For the text-containing cell, return its midpoint in [X, Y] coordinate format. 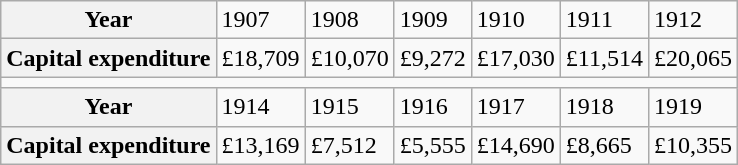
1912 [692, 20]
£10,355 [692, 145]
1916 [432, 107]
£5,555 [432, 145]
1911 [604, 20]
£10,070 [350, 58]
£11,514 [604, 58]
1914 [260, 107]
£8,665 [604, 145]
1918 [604, 107]
£18,709 [260, 58]
£9,272 [432, 58]
£7,512 [350, 145]
1915 [350, 107]
1908 [350, 20]
£20,065 [692, 58]
£13,169 [260, 145]
1919 [692, 107]
1907 [260, 20]
1909 [432, 20]
1910 [516, 20]
£14,690 [516, 145]
£17,030 [516, 58]
1917 [516, 107]
